Capture the cell that displays the provided text and extract its [X, Y] central coordinate. 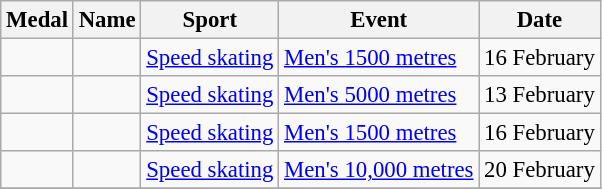
Medal [38, 20]
Sport [210, 20]
13 February [540, 95]
Event [379, 20]
Men's 5000 metres [379, 95]
Men's 10,000 metres [379, 170]
20 February [540, 170]
Date [540, 20]
Name [107, 20]
